Return the (x, y) coordinate for the center point of the cell that contains the specified text.  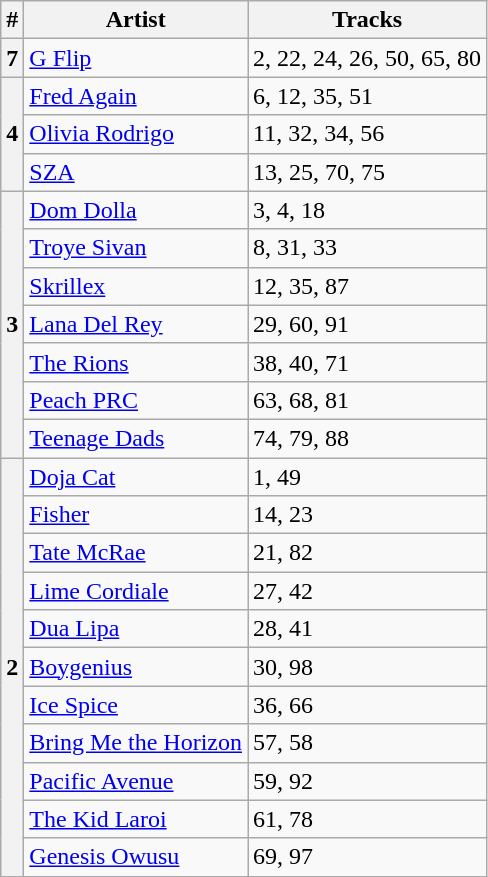
Troye Sivan (136, 248)
74, 79, 88 (368, 438)
Fisher (136, 515)
# (12, 20)
Artist (136, 20)
Fred Again (136, 96)
Bring Me the Horizon (136, 743)
Dua Lipa (136, 629)
27, 42 (368, 591)
Lana Del Rey (136, 324)
29, 60, 91 (368, 324)
2 (12, 668)
Pacific Avenue (136, 781)
Tate McRae (136, 553)
21, 82 (368, 553)
69, 97 (368, 857)
4 (12, 134)
30, 98 (368, 667)
Tracks (368, 20)
Peach PRC (136, 400)
59, 92 (368, 781)
Genesis Owusu (136, 857)
The Kid Laroi (136, 819)
13, 25, 70, 75 (368, 172)
2, 22, 24, 26, 50, 65, 80 (368, 58)
Dom Dolla (136, 210)
3 (12, 324)
Teenage Dads (136, 438)
Doja Cat (136, 477)
61, 78 (368, 819)
Skrillex (136, 286)
7 (12, 58)
11, 32, 34, 56 (368, 134)
63, 68, 81 (368, 400)
3, 4, 18 (368, 210)
28, 41 (368, 629)
1, 49 (368, 477)
6, 12, 35, 51 (368, 96)
G Flip (136, 58)
57, 58 (368, 743)
8, 31, 33 (368, 248)
Olivia Rodrigo (136, 134)
36, 66 (368, 705)
14, 23 (368, 515)
SZA (136, 172)
12, 35, 87 (368, 286)
38, 40, 71 (368, 362)
Ice Spice (136, 705)
Boygenius (136, 667)
The Rions (136, 362)
Lime Cordiale (136, 591)
